Determine the (x, y) coordinate at the center of the cell enclosing the given text.  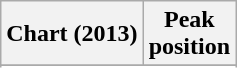
Chart (2013) (72, 34)
Peakposition (189, 34)
